Output the [X, Y] coordinate of the center of the cell containing the given text.  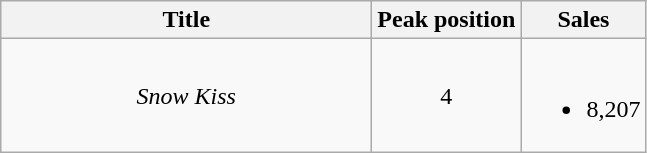
Sales [584, 20]
4 [446, 96]
Peak position [446, 20]
8,207 [584, 96]
Snow Kiss [186, 96]
Title [186, 20]
